Detect which cell encompasses the target text, then output its (x, y) center coordinate. 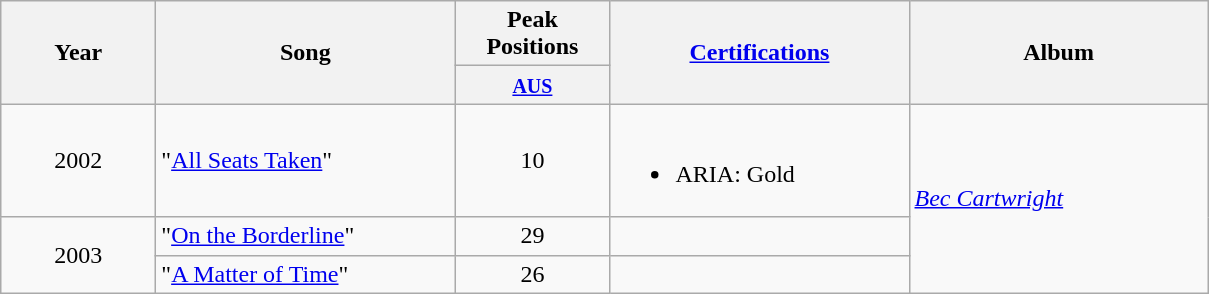
ARIA: Gold (760, 160)
2002 (78, 160)
Year (78, 52)
26 (532, 274)
Peak Positions (532, 34)
Certifications (760, 52)
"On the Borderline" (306, 236)
"A Matter of Time" (306, 274)
10 (532, 160)
"All Seats Taken" (306, 160)
Bec Cartwright (1058, 198)
Song (306, 52)
AUS (532, 85)
Album (1058, 52)
29 (532, 236)
2003 (78, 255)
